Capture the cell that displays the provided text and extract its (X, Y) central coordinate. 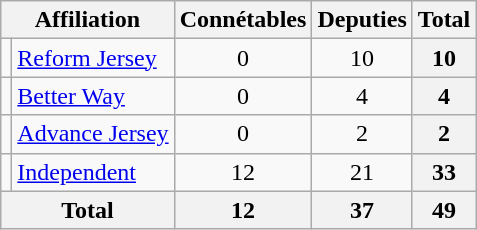
Connétables (243, 20)
Better Way (93, 96)
Independent (93, 172)
Advance Jersey (93, 134)
Reform Jersey (93, 58)
33 (444, 172)
Deputies (362, 20)
49 (444, 210)
21 (362, 172)
37 (362, 210)
Affiliation (88, 20)
